Detect which cell encompasses the target text, then output its [X, Y] center coordinate. 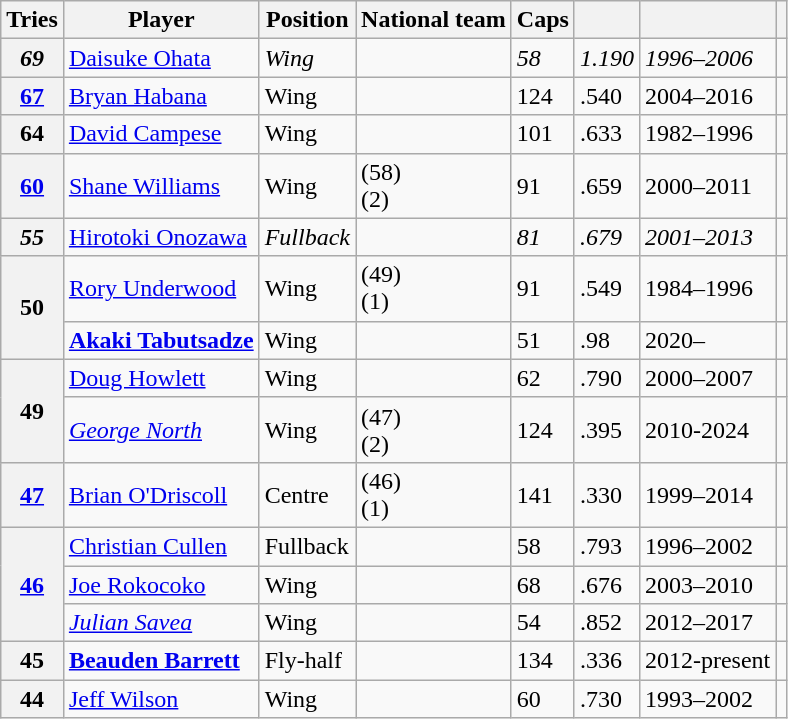
.659 [606, 186]
44 [32, 699]
68 [542, 585]
50 [32, 308]
1984–1996 [707, 288]
45 [32, 661]
2000–2007 [707, 378]
Doug Howlett [161, 378]
67 [32, 96]
Hirotoki Onozawa [161, 237]
.336 [606, 661]
47 [32, 494]
Joe Rokocoko [161, 585]
54 [542, 623]
Bryan Habana [161, 96]
64 [32, 134]
1996–2006 [707, 58]
Player [161, 20]
Shane Williams [161, 186]
Rory Underwood [161, 288]
2020– [707, 340]
Daisuke Ohata [161, 58]
(49) (1) [434, 288]
134 [542, 661]
101 [542, 134]
.676 [606, 585]
Tries [32, 20]
Caps [542, 20]
2012-present [707, 661]
.730 [606, 699]
George North [161, 430]
Beauden Barrett [161, 661]
2004–2016 [707, 96]
(46) (1) [434, 494]
Fly-half [307, 661]
.540 [606, 96]
Akaki Tabutsadze [161, 340]
.549 [606, 288]
1999–2014 [707, 494]
55 [32, 237]
51 [542, 340]
.395 [606, 430]
141 [542, 494]
1996–2002 [707, 546]
.633 [606, 134]
Centre [307, 494]
.852 [606, 623]
2012–2017 [707, 623]
Brian O'Driscoll [161, 494]
.790 [606, 378]
62 [542, 378]
1.190 [606, 58]
.793 [606, 546]
Jeff Wilson [161, 699]
2001–2013 [707, 237]
2010-2024 [707, 430]
(47) (2) [434, 430]
1982–1996 [707, 134]
Christian Cullen [161, 546]
46 [32, 584]
1993–2002 [707, 699]
81 [542, 237]
.679 [606, 237]
49 [32, 410]
.98 [606, 340]
Julian Savea [161, 623]
2003–2010 [707, 585]
69 [32, 58]
Position [307, 20]
.330 [606, 494]
National team [434, 20]
David Campese [161, 134]
2000–2011 [707, 186]
(58) (2) [434, 186]
